Provide the (X, Y) coordinate of the cell's center where the given text is located.  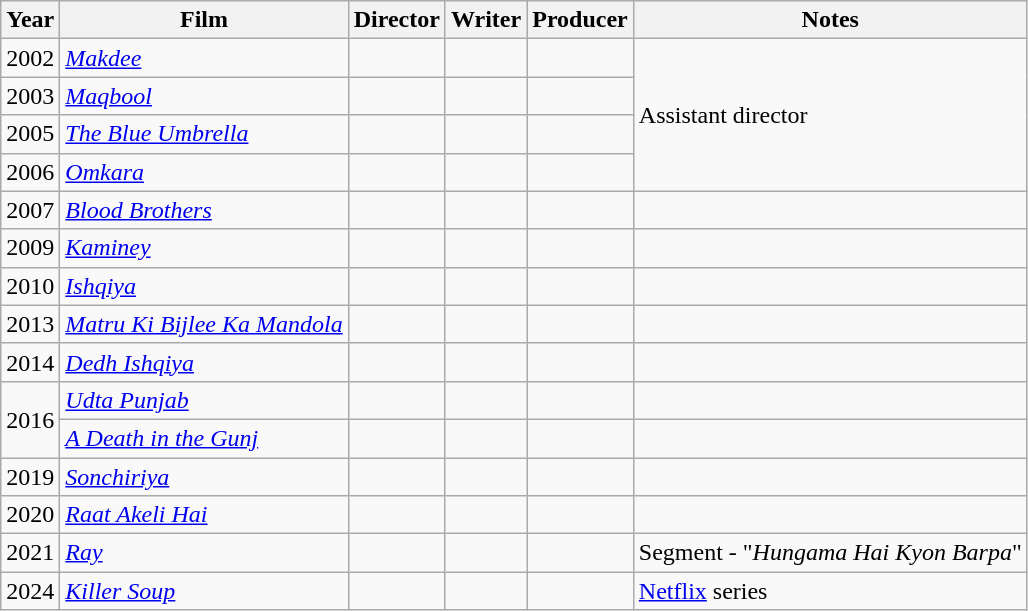
2002 (30, 58)
Producer (580, 20)
Dedh Ishqiya (204, 362)
Omkara (204, 172)
Killer Soup (204, 591)
Assistant director (830, 115)
2006 (30, 172)
2020 (30, 515)
Sonchiriya (204, 477)
The Blue Umbrella (204, 134)
Director (396, 20)
Matru Ki Bijlee Ka Mandola (204, 324)
2005 (30, 134)
A Death in the Gunj (204, 438)
Writer (486, 20)
Blood Brothers (204, 210)
Film (204, 20)
2019 (30, 477)
2010 (30, 286)
2009 (30, 248)
Segment - "Hungama Hai Kyon Barpa" (830, 553)
Notes (830, 20)
2003 (30, 96)
Makdee (204, 58)
2016 (30, 419)
Netflix series (830, 591)
Ishqiya (204, 286)
Maqbool (204, 96)
2013 (30, 324)
Ray (204, 553)
2014 (30, 362)
2007 (30, 210)
Kaminey (204, 248)
Raat Akeli Hai (204, 515)
Udta Punjab (204, 400)
2021 (30, 553)
2024 (30, 591)
Year (30, 20)
